For the text-containing cell, return its midpoint in [X, Y] coordinate format. 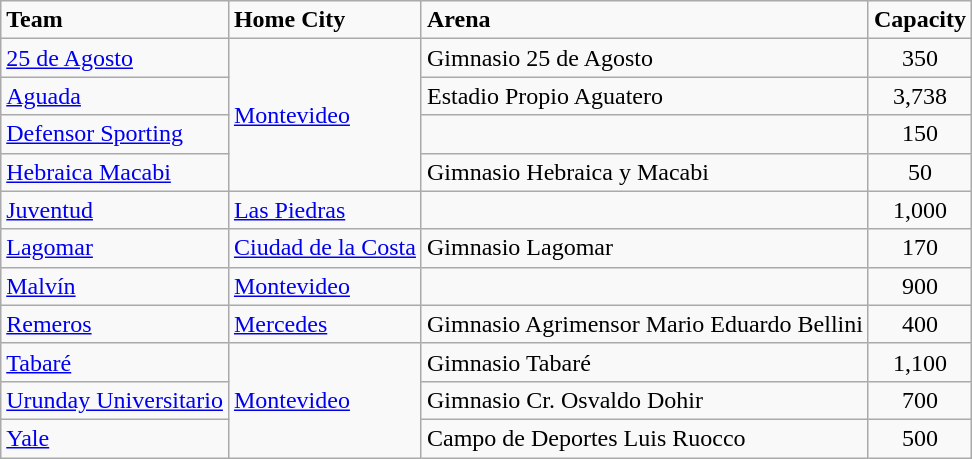
Malvín [115, 286]
150 [920, 134]
50 [920, 172]
Ciudad de la Costa [324, 248]
900 [920, 286]
Campo de Deportes Luis Ruocco [644, 438]
Hebraica Macabi [115, 172]
700 [920, 400]
Arena [644, 20]
400 [920, 324]
Gimnasio 25 de Agosto [644, 58]
Gimnasio Tabaré [644, 362]
Gimnasio Cr. Osvaldo Dohir [644, 400]
Estadio Propio Aguatero [644, 96]
1,100 [920, 362]
Defensor Sporting [115, 134]
1,000 [920, 210]
170 [920, 248]
Lagomar [115, 248]
Mercedes [324, 324]
Remeros [115, 324]
25 de Agosto [115, 58]
Aguada [115, 96]
Las Piedras [324, 210]
350 [920, 58]
Capacity [920, 20]
Gimnasio Hebraica y Macabi [644, 172]
Home City [324, 20]
Gimnasio Lagomar [644, 248]
Tabaré [115, 362]
Yale [115, 438]
Juventud [115, 210]
500 [920, 438]
Gimnasio Agrimensor Mario Eduardo Bellini [644, 324]
Team [115, 20]
3,738 [920, 96]
Urunday Universitario [115, 400]
